Scan for the cell matching the given text and deliver its (X, Y) coordinate at center. 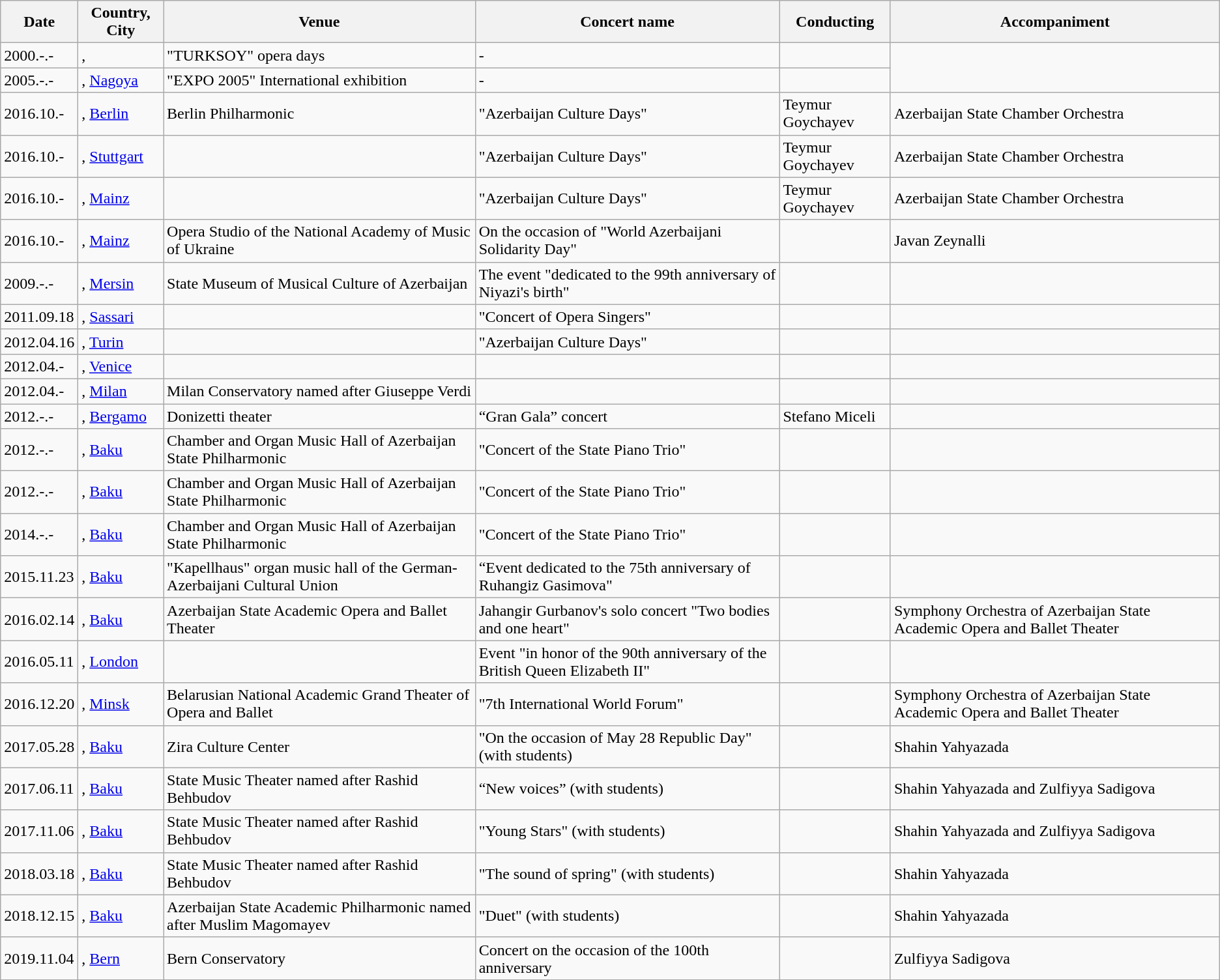
2018.12.15 (39, 916)
2009.-.- (39, 283)
Event "in honor of the 90th anniversary of the British Queen Elizabeth II" (627, 662)
Conducting (835, 22)
2016.05.11 (39, 662)
, (121, 55)
, Sassari (121, 317)
State Museum of Musical Culture of Azerbaijan (319, 283)
2016.02.14 (39, 619)
"On the occasion of May 28 Republic Day" (with students) (627, 747)
, Bern (121, 958)
"7th International World Forum" (627, 704)
Jahangir Gurbanov's solo concert "Two bodies and one heart" (627, 619)
Zira Culture Center (319, 747)
"Young Stars" (with students) (627, 831)
, Minsk (121, 704)
Concert on the occasion of the 100th anniversary (627, 958)
, London (121, 662)
On the occasion of "World Azerbaijani Solidarity Day" (627, 241)
2011.09.18 (39, 317)
2019.11.04 (39, 958)
Azerbaijan State Academic Opera and Ballet Theater (319, 619)
“Gran Gala” concert (627, 416)
Azerbaijan State Academic Philharmonic named after Muslim Magomayev (319, 916)
2014.-.- (39, 534)
Belarusian National Academic Grand Theater of Opera and Ballet (319, 704)
Bern Conservatory (319, 958)
2016.12.20 (39, 704)
"Kapellhaus" organ music hall of the German-Azerbaijani Cultural Union (319, 577)
"Concert of Opera Singers" (627, 317)
Berlin Philharmonic (319, 113)
, Mersin (121, 283)
Venue (319, 22)
, Milan (121, 391)
Javan Zeynalli (1054, 241)
2012.04.16 (39, 341)
2000.-.- (39, 55)
2017.11.06 (39, 831)
"EXPO 2005" International exhibition (319, 80)
Milan Conservatory named after Giuseppe Verdi (319, 391)
, Bergamo (121, 416)
“Event dedicated to the 75th anniversary of Ruhangiz Gasimova" (627, 577)
The event "dedicated to the 99th anniversary of Niyazi's birth" (627, 283)
2017.05.28 (39, 747)
Opera Studio of the National Academy of Music of Ukraine (319, 241)
Concert name (627, 22)
, Venice (121, 366)
Donizetti theater (319, 416)
2005.-.- (39, 80)
“New voices” (with students) (627, 788)
2017.06.11 (39, 788)
, Berlin (121, 113)
"The sound of spring" (with students) (627, 873)
Stefano Miceli (835, 416)
"TURKSOY" opera days (319, 55)
Zulfiyya Sadigova (1054, 958)
2015.11.23 (39, 577)
Date (39, 22)
Country, City (121, 22)
, Nagoya (121, 80)
2018.03.18 (39, 873)
, Stuttgart (121, 156)
Accompaniment (1054, 22)
"Duet" (with students) (627, 916)
, Turin (121, 341)
